Determine the [X, Y] coordinate at the center of the cell enclosing the given text.  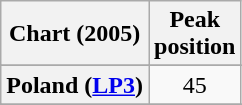
Peakposition [194, 34]
45 [194, 85]
Chart (2005) [75, 34]
Poland (LP3) [75, 85]
